Search for the cell housing the specified text and yield its (X, Y) center coordinate. 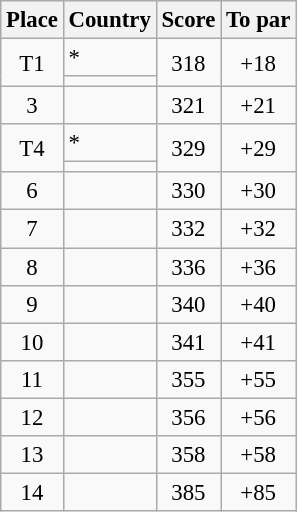
336 (188, 267)
7 (32, 229)
+55 (258, 379)
330 (188, 191)
+85 (258, 492)
+18 (258, 63)
3 (32, 106)
+41 (258, 342)
9 (32, 304)
+36 (258, 267)
+29 (258, 148)
13 (32, 455)
11 (32, 379)
318 (188, 63)
+21 (258, 106)
10 (32, 342)
12 (32, 417)
8 (32, 267)
Place (32, 20)
358 (188, 455)
385 (188, 492)
321 (188, 106)
340 (188, 304)
6 (32, 191)
T4 (32, 148)
355 (188, 379)
14 (32, 492)
329 (188, 148)
Country (110, 20)
To par (258, 20)
356 (188, 417)
T1 (32, 63)
332 (188, 229)
341 (188, 342)
+40 (258, 304)
+58 (258, 455)
+30 (258, 191)
+56 (258, 417)
+32 (258, 229)
Score (188, 20)
